Return the [x, y] coordinate for the center point of the cell that contains the specified text.  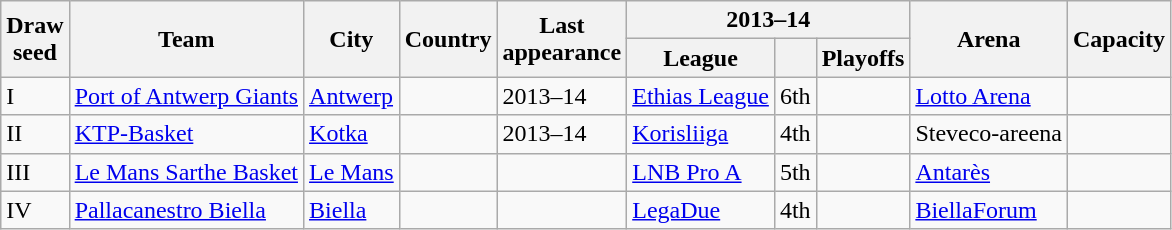
Country [448, 39]
Pallacanestro Biella [186, 210]
Lotto Arena [989, 96]
Biella [352, 210]
LegaDue [701, 210]
Kotka [352, 134]
I [35, 96]
6th [795, 96]
Antwerp [352, 96]
5th [795, 172]
IV [35, 210]
Le Mans [352, 172]
II [35, 134]
LNB Pro A [701, 172]
Team [186, 39]
Steveco-areena [989, 134]
Arena [989, 39]
Korisliiga [701, 134]
Capacity [1118, 39]
City [352, 39]
Antarès [989, 172]
BiellaForum [989, 210]
Last appearance [562, 39]
Playoffs [863, 58]
Draw seed [35, 39]
Ethias League [701, 96]
III [35, 172]
Port of Antwerp Giants [186, 96]
Le Mans Sarthe Basket [186, 172]
League [701, 58]
KTP-Basket [186, 134]
